Extract the (x, y) coordinate from the center of the cell holding the provided text.  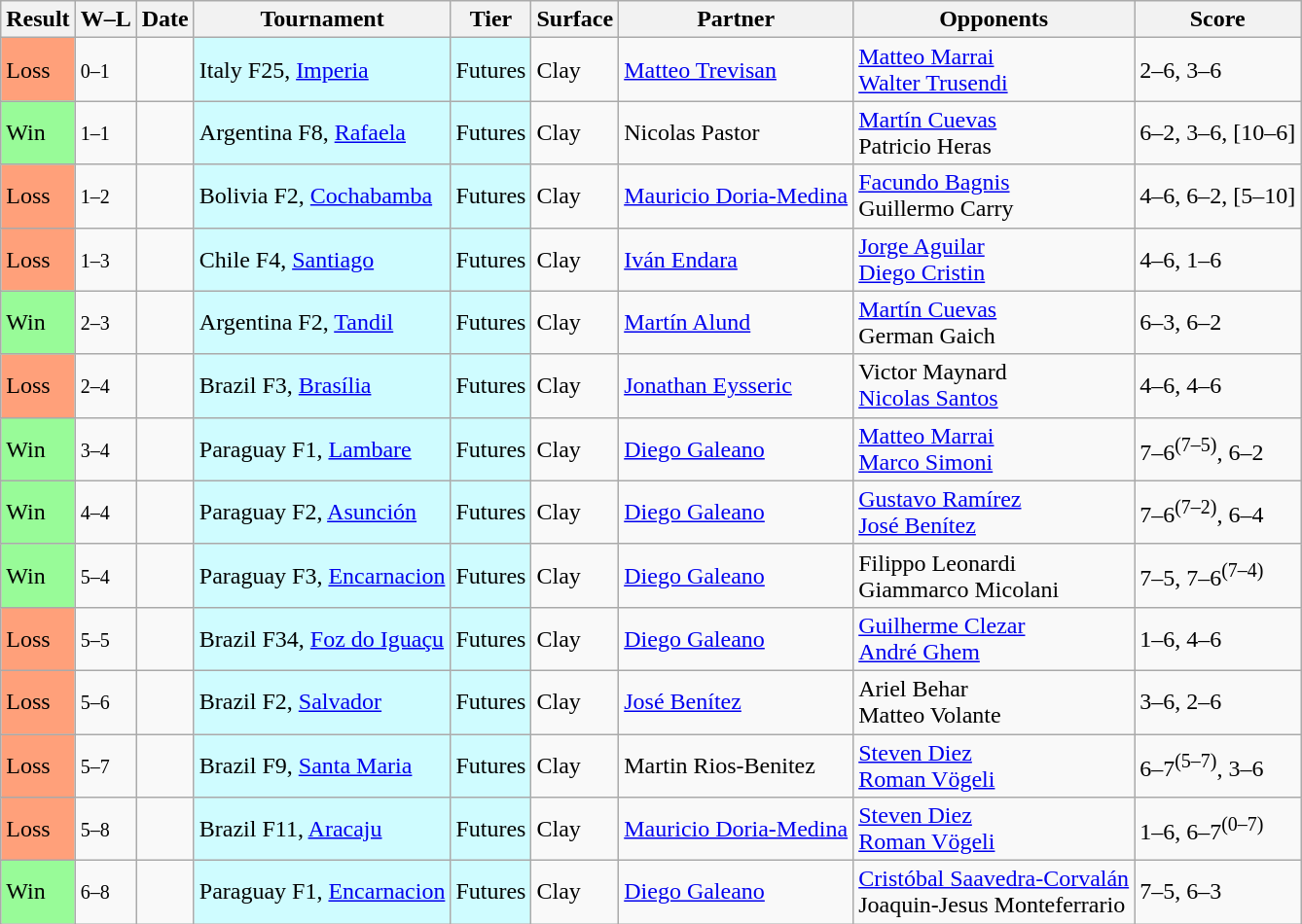
Brazil F11, Aracaju (322, 829)
7–6(7–5), 6–2 (1218, 449)
2–6, 3–6 (1218, 70)
Victor Maynard Nicolas Santos (995, 385)
José Benítez (736, 702)
6–2, 3–6, [10–6] (1218, 132)
6–3, 6–2 (1218, 323)
Tier (490, 19)
Brazil F34, Foz do Iguaçu (322, 638)
Nicolas Pastor (736, 132)
Score (1218, 19)
Ariel Behar Matteo Volante (995, 702)
3–6, 2–6 (1218, 702)
Matteo Trevisan (736, 70)
Chile F4, Santiago (322, 259)
Brazil F3, Brasília (322, 385)
Surface (575, 19)
0–1 (105, 70)
Opponents (995, 19)
W–L (105, 19)
Result (38, 19)
Filippo Leonardi Giammarco Micolani (995, 576)
Martín Cuevas Patricio Heras (995, 132)
Brazil F2, Salvador (322, 702)
Matteo Marrai Walter Trusendi (995, 70)
5–4 (105, 576)
Tournament (322, 19)
1–1 (105, 132)
6–8 (105, 893)
Brazil F9, Santa Maria (322, 764)
Martín Cuevas German Gaich (995, 323)
Guilherme Clezar André Ghem (995, 638)
Argentina F8, Rafaela (322, 132)
7–5, 6–3 (1218, 893)
3–4 (105, 449)
5–5 (105, 638)
7–6(7–2), 6–4 (1218, 512)
5–7 (105, 764)
7–5, 7–6(7–4) (1218, 576)
6–7(5–7), 3–6 (1218, 764)
Martin Rios-Benitez (736, 764)
4–6, 6–2, [5–10] (1218, 196)
2–4 (105, 385)
Paraguay F1, Lambare (322, 449)
Paraguay F2, Asunción (322, 512)
Date (165, 19)
4–6, 4–6 (1218, 385)
1–6, 4–6 (1218, 638)
Partner (736, 19)
Facundo Bagnis Guillermo Carry (995, 196)
2–3 (105, 323)
Argentina F2, Tandil (322, 323)
Paraguay F3, Encarnacion (322, 576)
Cristóbal Saavedra-Corvalán Joaquin-Jesus Monteferrario (995, 893)
Jonathan Eysseric (736, 385)
Jorge Aguilar Diego Cristin (995, 259)
Matteo Marrai Marco Simoni (995, 449)
4–4 (105, 512)
Bolivia F2, Cochabamba (322, 196)
Paraguay F1, Encarnacion (322, 893)
1–2 (105, 196)
5–8 (105, 829)
Gustavo Ramírez José Benítez (995, 512)
Martín Alund (736, 323)
Iván Endara (736, 259)
1–3 (105, 259)
Italy F25, Imperia (322, 70)
4–6, 1–6 (1218, 259)
1–6, 6–7(0–7) (1218, 829)
5–6 (105, 702)
